Return the [x, y] coordinate for the center point of the cell that contains the specified text.  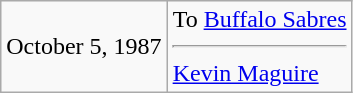
To Buffalo SabresKevin Maguire [260, 47]
October 5, 1987 [84, 47]
